Search for the cell housing the specified text and yield its (x, y) center coordinate. 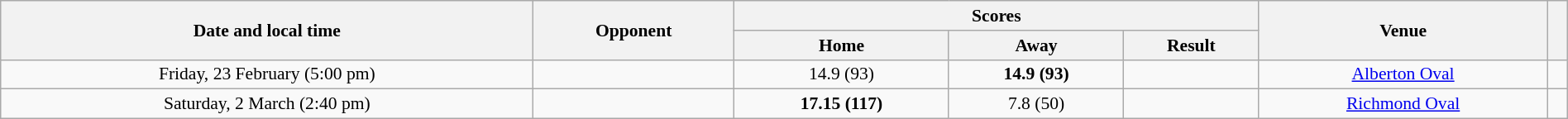
17.15 (117) (842, 104)
Alberton Oval (1403, 74)
Opponent (633, 30)
Friday, 23 February (5:00 pm) (267, 74)
7.8 (50) (1035, 104)
Home (842, 45)
Result (1191, 45)
Away (1035, 45)
Scores (997, 16)
Richmond Oval (1403, 104)
Date and local time (267, 30)
Venue (1403, 30)
Saturday, 2 March (2:40 pm) (267, 104)
